Return [X, Y] of the center of cell containing provided text 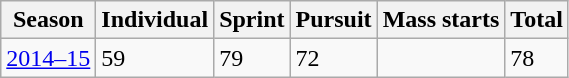
Total [537, 20]
Season [48, 20]
Pursuit [334, 20]
2014–15 [48, 58]
Individual [155, 20]
79 [252, 58]
78 [537, 58]
59 [155, 58]
Mass starts [441, 20]
Sprint [252, 20]
72 [334, 58]
